From the cell containing the given text, extract its center point as (X, Y) coordinate. 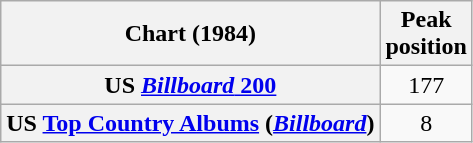
US Billboard 200 (190, 85)
Peakposition (426, 34)
177 (426, 85)
8 (426, 123)
US Top Country Albums (Billboard) (190, 123)
Chart (1984) (190, 34)
